Find where the given text appears and provide that cell's center as [X, Y] coordinate. 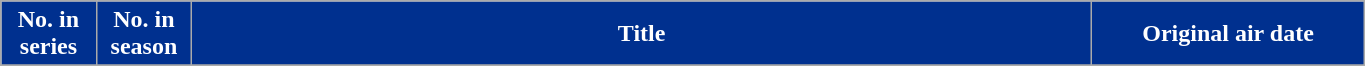
Title [642, 34]
No. inseason [144, 34]
No. inseries [48, 34]
Original air date [1228, 34]
